Determine the [X, Y] coordinate at the center of the cell enclosing the given text.  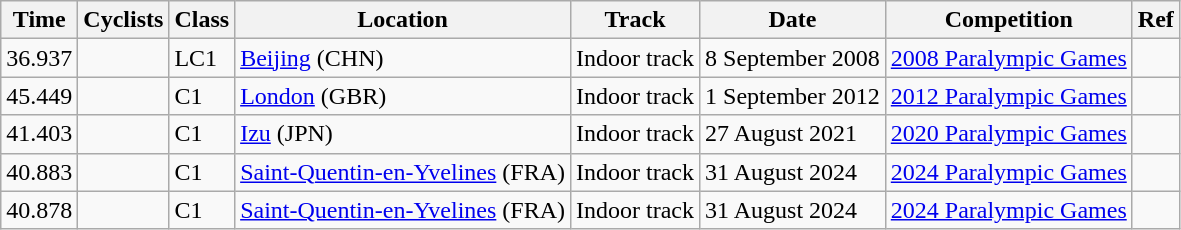
Track [636, 20]
Location [403, 20]
Izu (JPN) [403, 134]
27 August 2021 [793, 134]
2020 Paralympic Games [1008, 134]
41.403 [40, 134]
2008 Paralympic Games [1008, 58]
LC1 [202, 58]
40.878 [40, 210]
Class [202, 20]
Cyclists [124, 20]
1 September 2012 [793, 96]
45.449 [40, 96]
2012 Paralympic Games [1008, 96]
40.883 [40, 172]
8 September 2008 [793, 58]
36.937 [40, 58]
Beijing (CHN) [403, 58]
Competition [1008, 20]
London (GBR) [403, 96]
Date [793, 20]
Ref [1156, 20]
Time [40, 20]
